Pinpoint the cell where the given text exists, returning its (X, Y) midpoint coordinate. 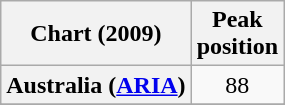
Peakposition (237, 34)
88 (237, 85)
Australia (ARIA) (96, 85)
Chart (2009) (96, 34)
